Return [x, y] of the center of cell containing provided text 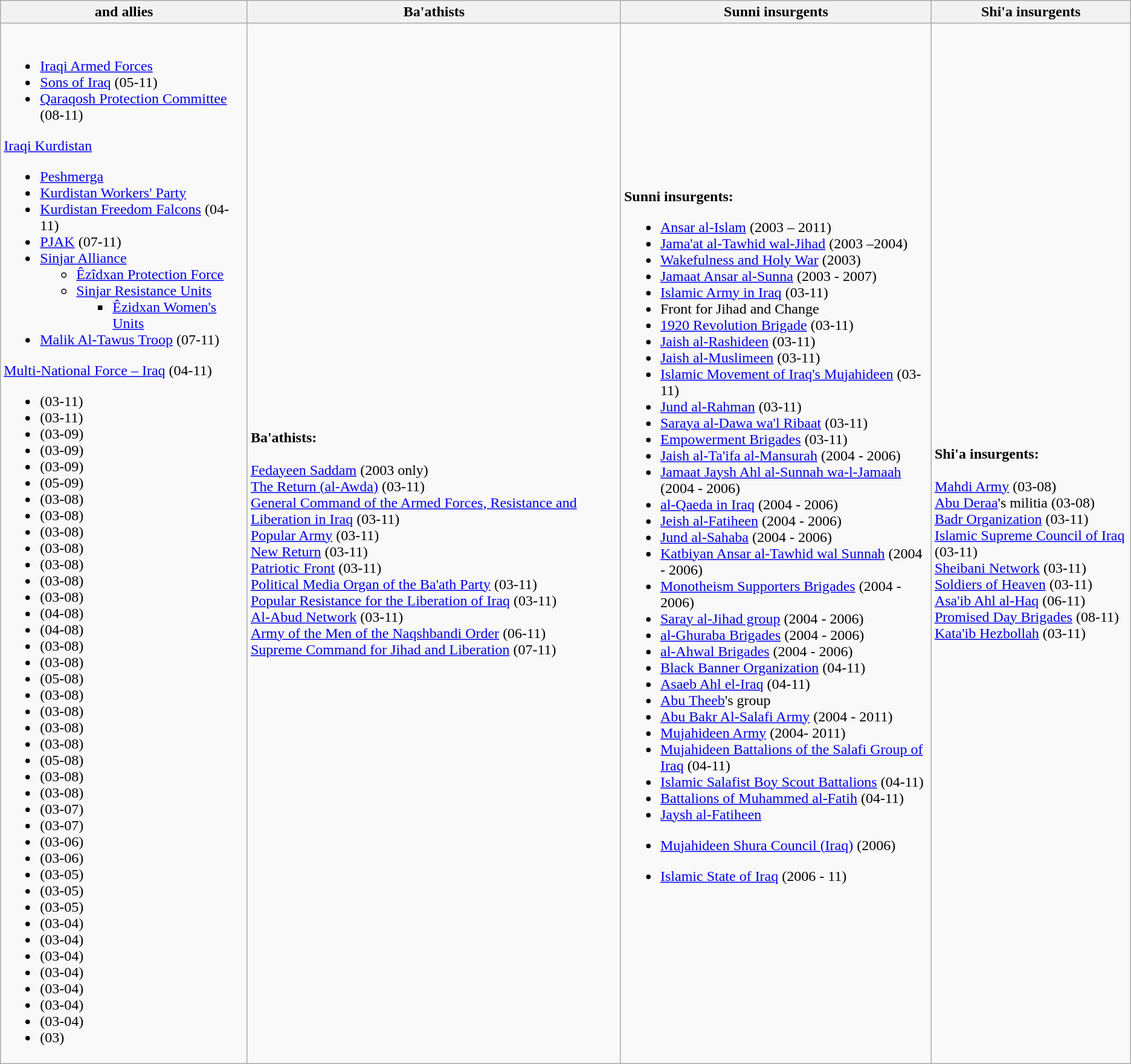
Sunni insurgents [776, 12]
and allies [124, 12]
Shi'a insurgents [1031, 12]
Ba'athists [434, 12]
